Identify which cell holds the provided text, then report its (x, y) central coordinate. 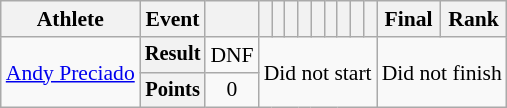
Did not start (318, 72)
Did not finish (442, 72)
0 (232, 90)
Event (173, 19)
Athlete (70, 19)
Result (173, 55)
Andy Preciado (70, 72)
Points (173, 90)
Final (409, 19)
Rank (473, 19)
DNF (232, 55)
